Scan for the cell matching the given text and deliver its [x, y] coordinate at center. 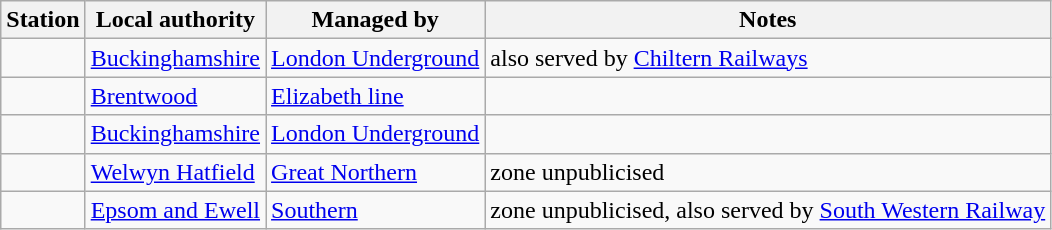
Elizabeth line [376, 96]
Great Northern [376, 172]
also served by Chiltern Railways [768, 58]
Notes [768, 20]
Managed by [376, 20]
zone unpublicised [768, 172]
Southern [376, 210]
zone unpublicised, also served by South Western Railway [768, 210]
Welwyn Hatfield [175, 172]
Station [43, 20]
Epsom and Ewell [175, 210]
Local authority [175, 20]
Brentwood [175, 96]
